Return the [X, Y] coordinate for the center point of the cell that contains the specified text.  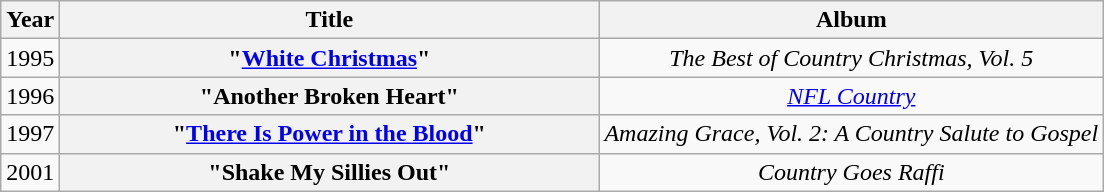
Title [330, 20]
The Best of Country Christmas, Vol. 5 [852, 58]
2001 [30, 172]
"Another Broken Heart" [330, 96]
Amazing Grace, Vol. 2: A Country Salute to Gospel [852, 134]
NFL Country [852, 96]
1995 [30, 58]
1997 [30, 134]
"There Is Power in the Blood" [330, 134]
"White Christmas" [330, 58]
"Shake My Sillies Out" [330, 172]
1996 [30, 96]
Album [852, 20]
Year [30, 20]
Country Goes Raffi [852, 172]
